Detect which cell encompasses the target text, then output its (x, y) center coordinate. 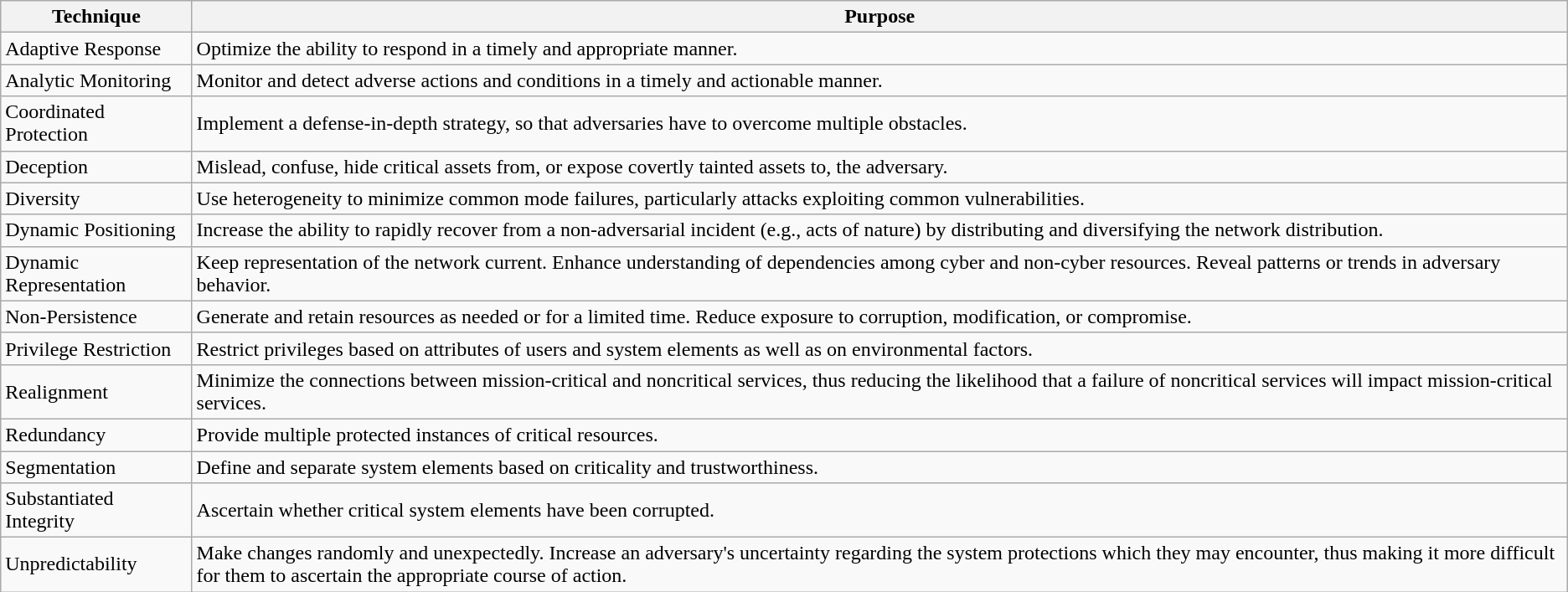
Coordinated Protection (96, 124)
Technique (96, 17)
Dynamic Positioning (96, 230)
Substantiated Integrity (96, 511)
Purpose (879, 17)
Provide multiple protected instances of critical resources. (879, 435)
Privilege Restriction (96, 348)
Non-Persistence (96, 317)
Ascertain whether critical system elements have been corrupted. (879, 511)
Use heterogeneity to minimize common mode failures, particularly attacks exploiting common vulnerabilities. (879, 198)
Segmentation (96, 466)
Adaptive Response (96, 49)
Generate and retain resources as needed or for a limited time. Reduce exposure to corruption, modification, or compromise. (879, 317)
Restrict privileges based on attributes of users and system elements as well as on environmental factors. (879, 348)
Monitor and detect adverse actions and conditions in a timely and actionable manner. (879, 80)
Realignment (96, 392)
Dynamic Representation (96, 273)
Diversity (96, 198)
Analytic Monitoring (96, 80)
Implement a defense-in-depth strategy, so that adversaries have to overcome multiple obstacles. (879, 124)
Define and separate system elements based on criticality and trustworthiness. (879, 466)
Unpredictability (96, 564)
Redundancy (96, 435)
Deception (96, 167)
Optimize the ability to respond in a timely and appropriate manner. (879, 49)
Mislead, confuse, hide critical assets from, or expose covertly tainted assets to, the adversary. (879, 167)
